Provide the [X, Y] coordinate of the cell's center where the given text is located.  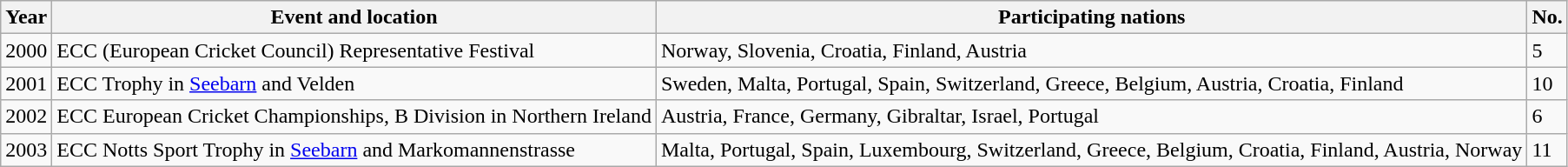
Austria, France, Germany, Gibraltar, Israel, Portugal [1091, 117]
ECC (European Cricket Council) Representative Festival [354, 50]
2003 [26, 150]
2001 [26, 83]
6 [1547, 117]
2002 [26, 117]
Norway, Slovenia, Croatia, Finland, Austria [1091, 50]
Malta, Portugal, Spain, Luxembourg, Switzerland, Greece, Belgium, Croatia, Finland, Austria, Norway [1091, 150]
5 [1547, 50]
2000 [26, 50]
ECC European Cricket Championships, B Division in Northern Ireland [354, 117]
10 [1547, 83]
Event and location [354, 17]
ECC Notts Sport Trophy in Seebarn and Markomannenstrasse [354, 150]
11 [1547, 150]
Year [26, 17]
ECC Trophy in Seebarn and Velden [354, 83]
Participating nations [1091, 17]
No. [1547, 17]
Sweden, Malta, Portugal, Spain, Switzerland, Greece, Belgium, Austria, Croatia, Finland [1091, 83]
